Find where the given text appears and provide that cell's center as [X, Y] coordinate. 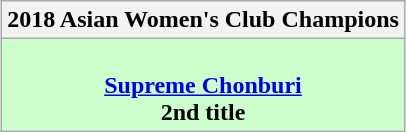
2018 Asian Women's Club Champions [204, 20]
Supreme Chonburi2nd title [204, 85]
